Extract the (x, y) coordinate from the center of the cell holding the provided text.  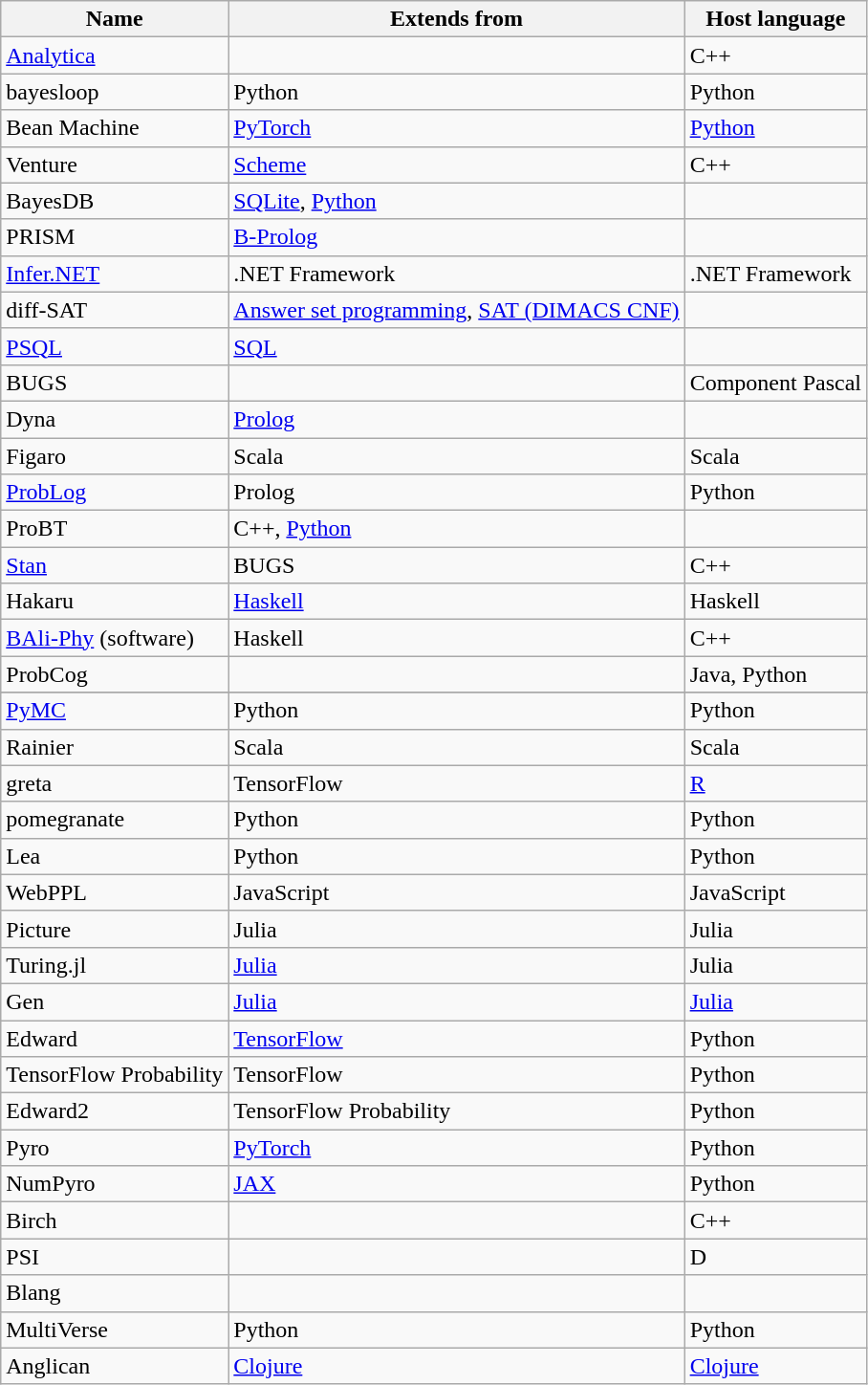
Picture (115, 929)
Edward2 (115, 1111)
pomegranate (115, 820)
PRISM (115, 237)
Infer.NET (115, 274)
SQL (457, 346)
Venture (115, 165)
WebPPL (115, 892)
Host language (775, 19)
BAli-Phy (software) (115, 638)
PSI (115, 1257)
Edward (115, 1038)
Anglican (115, 1366)
Bean Machine (115, 128)
Hakaru (115, 602)
Birch (115, 1220)
greta (115, 783)
C++, Python (457, 529)
Java, Python (775, 674)
Dyna (115, 419)
JAX (457, 1184)
Blang (115, 1293)
Figaro (115, 456)
B-Prolog (457, 237)
Answer set programming, SAT (DIMACS CNF) (457, 310)
Scheme (457, 165)
ProbLog (115, 493)
R (775, 783)
Lea (115, 856)
Extends from (457, 19)
Name (115, 19)
Stan (115, 565)
PyMC (115, 711)
Gen (115, 1001)
SQLite, Python (457, 201)
Rainier (115, 747)
Pyro (115, 1148)
NumPyro (115, 1184)
Analytica (115, 55)
bayesloop (115, 92)
MultiVerse (115, 1330)
PSQL (115, 346)
Component Pascal (775, 383)
BayesDB (115, 201)
diff-SAT (115, 310)
Turing.jl (115, 965)
ProbCog (115, 674)
ProBT (115, 529)
D (775, 1257)
